Pinpoint the cell where the given text exists, returning its (X, Y) midpoint coordinate. 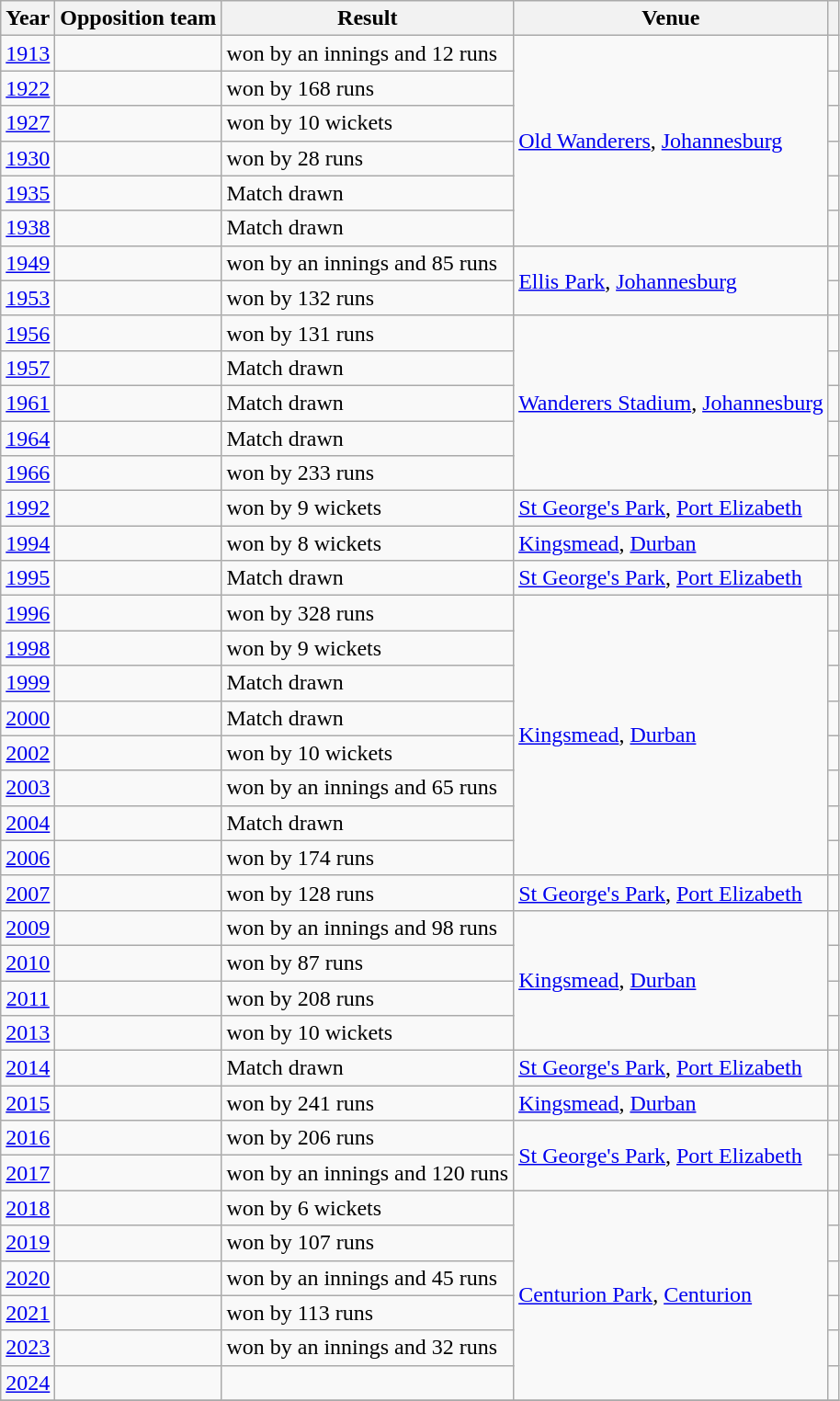
Wanderers Stadium, Johannesburg (671, 403)
Old Wanderers, Johannesburg (671, 141)
won by an innings and 12 runs (368, 53)
won by 107 runs (368, 1243)
Venue (671, 18)
2000 (28, 718)
2020 (28, 1278)
2019 (28, 1243)
2011 (28, 997)
2016 (28, 1138)
1964 (28, 439)
won by 206 runs (368, 1138)
2013 (28, 1033)
2018 (28, 1208)
1994 (28, 543)
1949 (28, 263)
won by 174 runs (368, 858)
1913 (28, 53)
won by 28 runs (368, 158)
won by 233 runs (368, 473)
won by 128 runs (368, 893)
won by 132 runs (368, 298)
2007 (28, 893)
2021 (28, 1313)
1995 (28, 578)
won by 113 runs (368, 1313)
won by 328 runs (368, 613)
1961 (28, 403)
won by 168 runs (368, 88)
won by an innings and 85 runs (368, 263)
2002 (28, 753)
1998 (28, 648)
2010 (28, 962)
2009 (28, 928)
won by 241 runs (368, 1103)
1935 (28, 193)
2006 (28, 858)
won by an innings and 45 runs (368, 1278)
won by 208 runs (368, 997)
Result (368, 18)
1930 (28, 158)
won by 131 runs (368, 333)
Year (28, 18)
2023 (28, 1348)
1953 (28, 298)
Ellis Park, Johannesburg (671, 280)
2024 (28, 1383)
2004 (28, 823)
won by an innings and 120 runs (368, 1173)
Opposition team (138, 18)
1922 (28, 88)
Centurion Park, Centurion (671, 1295)
won by 8 wickets (368, 543)
won by an innings and 98 runs (368, 928)
1966 (28, 473)
1992 (28, 508)
1957 (28, 368)
won by an innings and 65 runs (368, 788)
won by 6 wickets (368, 1208)
won by 87 runs (368, 962)
1938 (28, 228)
1927 (28, 123)
2014 (28, 1068)
2015 (28, 1103)
1999 (28, 683)
1956 (28, 333)
1996 (28, 613)
2003 (28, 788)
2017 (28, 1173)
won by an innings and 32 runs (368, 1348)
